For the text-containing cell, return its midpoint in [X, Y] coordinate format. 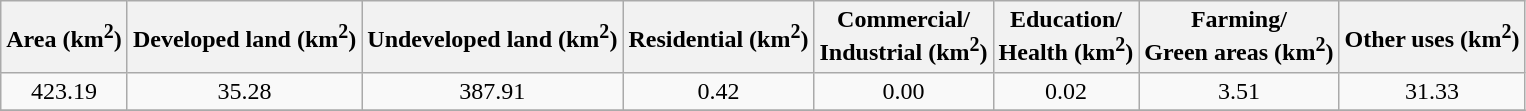
0.42 [718, 91]
0.02 [1066, 91]
387.91 [492, 91]
31.33 [1432, 91]
Other uses (km2) [1432, 37]
35.28 [244, 91]
Undeveloped land (km2) [492, 37]
0.00 [904, 91]
Education/ Health (km2) [1066, 37]
Commercial/ Industrial (km2) [904, 37]
Residential (km2) [718, 37]
3.51 [1239, 91]
Farming/ Green areas (km2) [1239, 37]
Area (km2) [64, 37]
423.19 [64, 91]
Developed land (km2) [244, 37]
